Search for the cell housing the specified text and yield its (x, y) center coordinate. 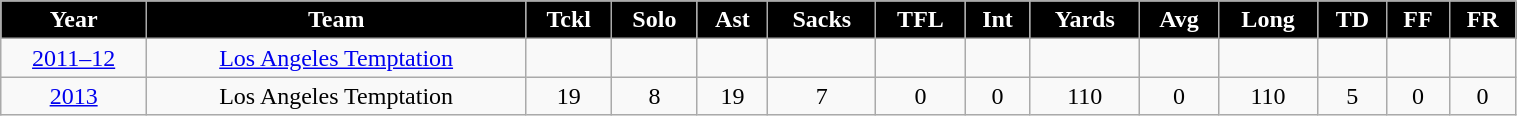
Ast (732, 20)
FR (1482, 20)
2011–12 (74, 58)
Year (74, 20)
8 (654, 96)
5 (1352, 96)
TFL (920, 20)
7 (822, 96)
Solo (654, 20)
Tckl (569, 20)
Long (1268, 20)
Yards (1085, 20)
Avg (1179, 20)
Sacks (822, 20)
FF (1418, 20)
Int (998, 20)
2013 (74, 96)
TD (1352, 20)
Team (336, 20)
